From the cell containing the given text, extract its center point as (X, Y) coordinate. 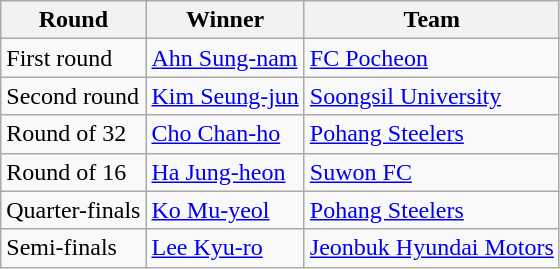
Soongsil University (432, 96)
Ahn Sung-nam (225, 58)
First round (74, 58)
Suwon FC (432, 172)
Ko Mu-yeol (225, 210)
FC Pocheon (432, 58)
Round of 32 (74, 134)
Team (432, 20)
Semi-finals (74, 248)
Jeonbuk Hyundai Motors (432, 248)
Second round (74, 96)
Kim Seung-jun (225, 96)
Round (74, 20)
Round of 16 (74, 172)
Quarter-finals (74, 210)
Winner (225, 20)
Lee Kyu-ro (225, 248)
Ha Jung-heon (225, 172)
Cho Chan-ho (225, 134)
